Scan for the cell matching the given text and deliver its [X, Y] coordinate at center. 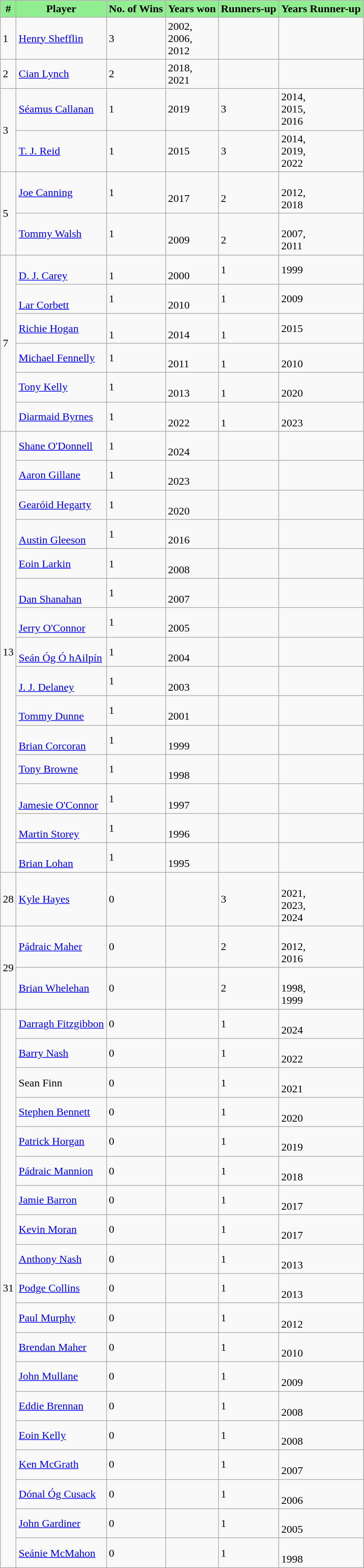
Years won [191, 9]
2014,2015,2016 [321, 109]
Tony Kelly [61, 387]
Joe Canning [61, 192]
Cian Lynch [61, 74]
Sean Finn [61, 1082]
Martin Storey [61, 828]
Podge Collins [61, 1288]
Eoin Kelly [61, 1436]
Ken McGrath [61, 1465]
Brian Whelehan [61, 988]
Diarmaid Byrnes [61, 417]
Eddie Brennan [61, 1406]
Austin Gleeson [61, 534]
Brian Corcoran [61, 740]
2006 [321, 1494]
Anthony Nash [61, 1259]
T. J. Reid [61, 151]
Dan Shanahan [61, 593]
2007,2011 [321, 234]
# [8, 9]
28 [8, 899]
2016 [191, 534]
Séamus Callanan [61, 109]
Seánie McMahon [61, 1553]
Henry Shefflin [61, 38]
Kyle Hayes [61, 899]
John Gardiner [61, 1523]
Jamesie O'Connor [61, 799]
Shane O'Donnell [61, 446]
2014 [191, 328]
2012,2016 [321, 947]
2012 [321, 1317]
No. of Wins [136, 9]
Jerry O'Connor [61, 623]
Patrick Horgan [61, 1141]
Seán Óg Ó hAilpín [61, 651]
2002,2006,2012 [191, 38]
Tommy Dunne [61, 710]
Brendan Maher [61, 1347]
2011 [191, 358]
Pádraic Mannion [61, 1171]
2018 [321, 1171]
Stephen Bennett [61, 1112]
Jamie Barron [61, 1200]
Lar Corbett [61, 299]
2014,2019,2022 [321, 151]
1995 [191, 857]
2021,2023,2024 [321, 899]
Gearóid Hegarty [61, 505]
Paul Murphy [61, 1317]
Eoin Larkin [61, 564]
Michael Fennelly [61, 358]
Runners-up [248, 9]
J. J. Delaney [61, 681]
Kevin Moran [61, 1230]
D. J. Carey [61, 269]
Richie Hogan [61, 328]
Darragh Fitzgibbon [61, 1024]
7 [8, 343]
1997 [191, 799]
Player [61, 9]
Years Runner-up [321, 9]
Barry Nash [61, 1053]
Tony Browne [61, 769]
13 [8, 652]
2001 [191, 710]
John Mullane [61, 1376]
29 [8, 968]
2004 [191, 651]
Tommy Walsh [61, 234]
Pádraic Maher [61, 947]
2003 [191, 681]
2018,2021 [191, 74]
2012,2018 [321, 192]
2000 [191, 269]
5 [8, 213]
1998,1999 [321, 988]
1996 [191, 828]
Dónal Óg Cusack [61, 1494]
2021 [321, 1082]
Aaron Gillane [61, 475]
31 [8, 1288]
Brian Lohan [61, 857]
